Capture the cell that displays the provided text and extract its (x, y) central coordinate. 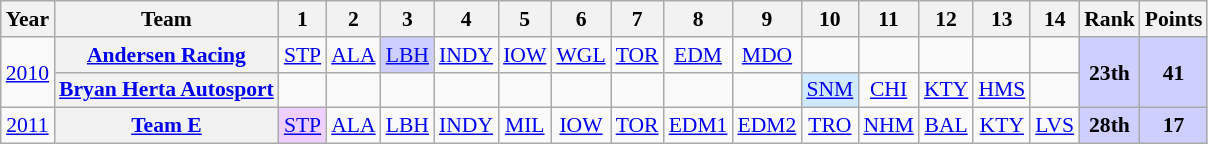
28th (1110, 126)
8 (698, 19)
1 (302, 19)
HMS (1002, 90)
12 (946, 19)
LVS (1054, 126)
MDO (766, 55)
13 (1002, 19)
SNM (830, 90)
3 (408, 19)
10 (830, 19)
Rank (1110, 19)
BAL (946, 126)
9 (766, 19)
Points (1174, 19)
41 (1174, 72)
EDM2 (766, 126)
11 (888, 19)
EDM (698, 55)
Year (28, 19)
WGL (580, 55)
Bryan Herta Autosport (166, 90)
EDM1 (698, 126)
CHI (888, 90)
NHM (888, 126)
4 (466, 19)
TRO (830, 126)
23th (1110, 72)
2011 (28, 126)
2 (353, 19)
14 (1054, 19)
6 (580, 19)
Andersen Racing (166, 55)
17 (1174, 126)
5 (524, 19)
MIL (524, 126)
7 (638, 19)
Team (166, 19)
2010 (28, 72)
Team E (166, 126)
